Locate the cell with the specified text and output its (X, Y) center coordinate. 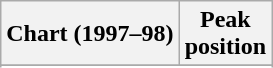
Chart (1997–98) (90, 34)
Peakposition (225, 34)
